Identify which cell holds the provided text, then report its [X, Y] central coordinate. 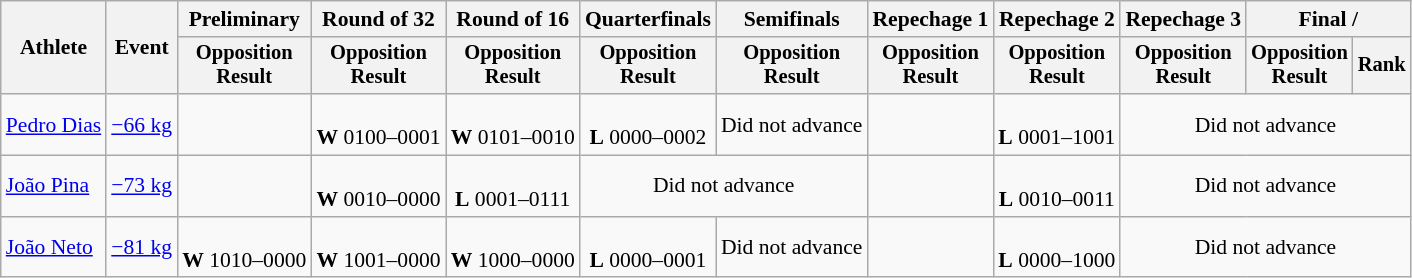
−73 kg [142, 186]
W 0010–0000 [378, 186]
Semifinals [792, 19]
Event [142, 48]
João Pina [54, 186]
Repechage 1 [930, 19]
L 0001–0111 [513, 186]
Final / [1328, 19]
W 1001–0000 [378, 248]
Preliminary [244, 19]
−81 kg [142, 248]
W 1010–0000 [244, 248]
Athlete [54, 48]
L 0000–0002 [648, 124]
Repechage 3 [1183, 19]
L 0000–1000 [1056, 248]
Round of 16 [513, 19]
Rank [1382, 66]
João Neto [54, 248]
W 1000–0000 [513, 248]
L 0000–0001 [648, 248]
W 0101–0010 [513, 124]
W 0100–0001 [378, 124]
−66 kg [142, 124]
L 0010–0011 [1056, 186]
Round of 32 [378, 19]
Repechage 2 [1056, 19]
Pedro Dias [54, 124]
Quarterfinals [648, 19]
L 0001–1001 [1056, 124]
